Search for the cell housing the specified text and yield its [x, y] center coordinate. 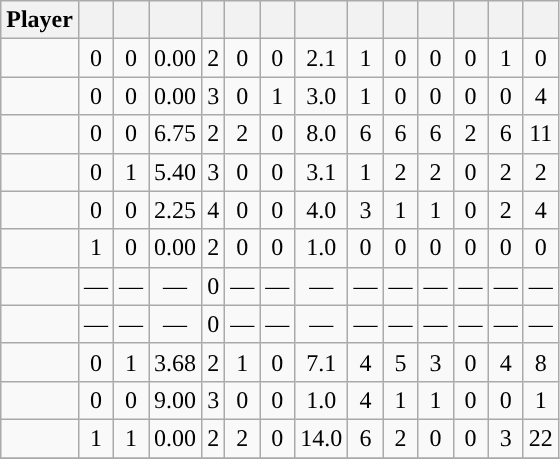
9.00 [176, 400]
14.0 [322, 438]
3.0 [322, 96]
2.1 [322, 58]
8 [540, 362]
7.1 [322, 362]
5 [400, 362]
3.68 [176, 362]
11 [540, 134]
22 [540, 438]
3.1 [322, 172]
2.25 [176, 210]
5.40 [176, 172]
8.0 [322, 134]
Player [40, 20]
6.75 [176, 134]
4.0 [322, 210]
